Pinpoint the cell where the given text exists, returning its (X, Y) midpoint coordinate. 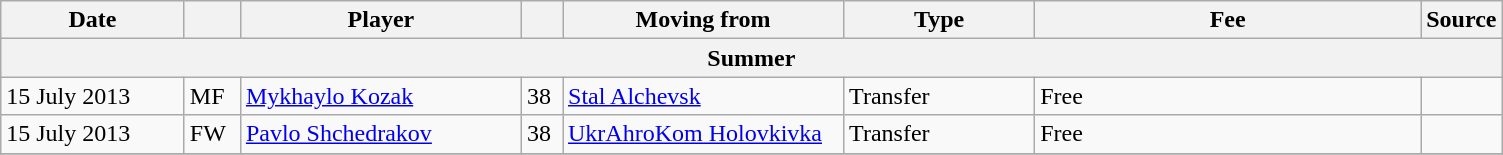
Player (380, 20)
Pavlo Shchedrakov (380, 134)
UkrAhroKom Holovkivka (702, 134)
Moving from (702, 20)
Source (1462, 20)
Fee (1228, 20)
Mykhaylo Kozak (380, 96)
FW (212, 134)
MF (212, 96)
Summer (752, 58)
Date (93, 20)
Type (940, 20)
Stal Alchevsk (702, 96)
